Scan for the cell matching the given text and deliver its [x, y] coordinate at center. 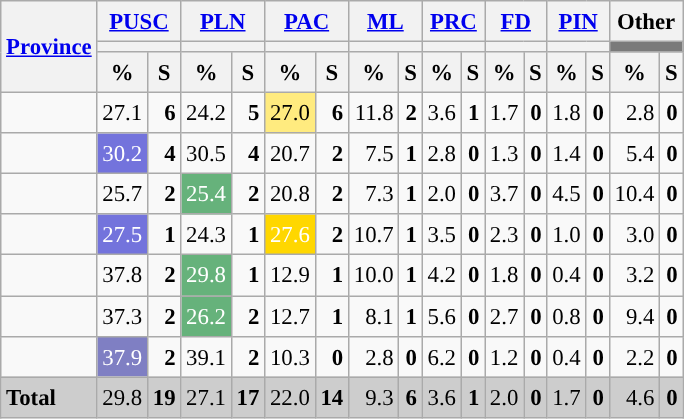
24.3 [206, 234]
7.5 [373, 154]
Province [49, 47]
ML [385, 22]
19 [164, 398]
10.7 [373, 234]
4.2 [442, 276]
27.6 [290, 234]
20.7 [290, 154]
5 [248, 114]
PIN [578, 22]
22.0 [290, 398]
5.4 [634, 154]
12.9 [290, 276]
25.4 [206, 194]
14 [332, 398]
Other [646, 22]
FD [516, 22]
37.3 [122, 316]
9.4 [634, 316]
11.8 [373, 114]
12.7 [290, 316]
3.7 [504, 194]
PAC [307, 22]
8.1 [373, 316]
3.5 [442, 234]
3.0 [634, 234]
4.6 [634, 398]
10.0 [373, 276]
27.5 [122, 234]
10.3 [290, 356]
4.5 [566, 194]
5.6 [442, 316]
1.3 [504, 154]
30.2 [122, 154]
10.4 [634, 194]
PUSC [139, 22]
3.2 [634, 276]
9.3 [373, 398]
6.2 [442, 356]
2.7 [504, 316]
17 [248, 398]
30.5 [206, 154]
24.2 [206, 114]
1.2 [504, 356]
39.1 [206, 356]
20.8 [290, 194]
PLN [223, 22]
1.0 [566, 234]
7.3 [373, 194]
25.7 [122, 194]
27.0 [290, 114]
PRC [453, 22]
37.8 [122, 276]
26.2 [206, 316]
2.3 [504, 234]
Total [49, 398]
2.2 [634, 356]
37.9 [122, 356]
1.4 [566, 154]
0.8 [566, 316]
